Extract the [X, Y] coordinate from the center of the cell holding the provided text.  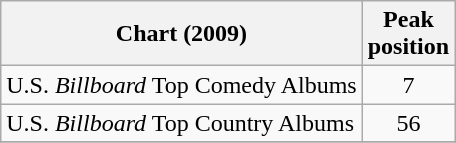
Chart (2009) [182, 34]
7 [408, 85]
U.S. Billboard Top Comedy Albums [182, 85]
U.S. Billboard Top Country Albums [182, 123]
56 [408, 123]
Peakposition [408, 34]
